Return the [x, y] coordinate for the center point of the cell that contains the specified text.  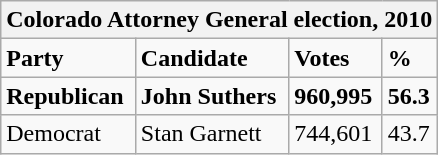
% [410, 58]
Republican [68, 96]
Colorado Attorney General election, 2010 [220, 20]
Votes [336, 58]
960,995 [336, 96]
744,601 [336, 134]
Democrat [68, 134]
Party [68, 58]
Stan Garnett [212, 134]
Candidate [212, 58]
56.3 [410, 96]
John Suthers [212, 96]
43.7 [410, 134]
